Identify which cell holds the provided text, then report its (x, y) central coordinate. 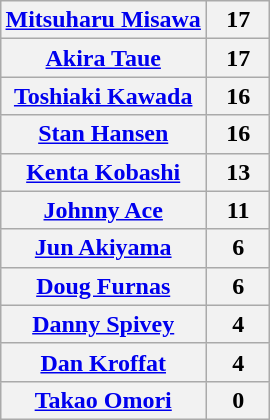
Takao Omori (103, 400)
Toshiaki Kawada (103, 96)
Dan Kroffat (103, 362)
13 (238, 172)
Stan Hansen (103, 134)
Mitsuharu Misawa (103, 20)
Doug Furnas (103, 286)
Akira Taue (103, 58)
Johnny Ace (103, 210)
Danny Spivey (103, 324)
0 (238, 400)
Jun Akiyama (103, 248)
Kenta Kobashi (103, 172)
11 (238, 210)
